Find where the given text appears and provide that cell's center as [X, Y] coordinate. 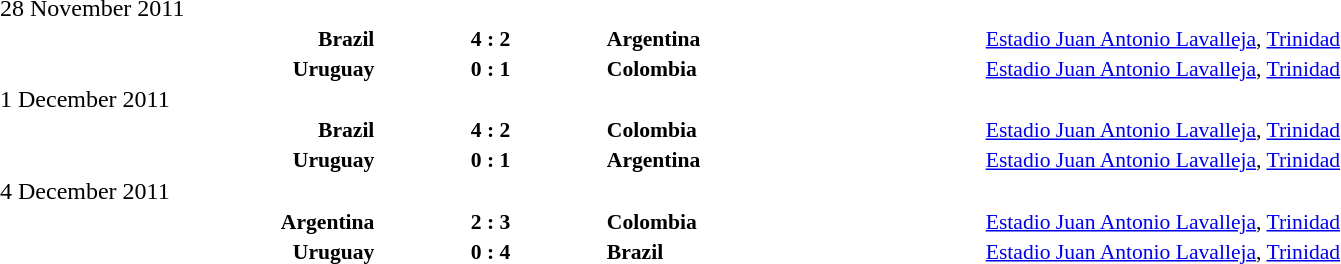
2 : 3 [490, 222]
